Capture the cell that displays the provided text and extract its (x, y) central coordinate. 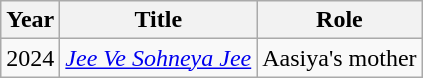
Jee Ve Sohneya Jee (158, 58)
Title (158, 20)
2024 (30, 58)
Year (30, 20)
Role (340, 20)
Aasiya's mother (340, 58)
